Extract the [x, y] coordinate from the center of the cell holding the provided text.  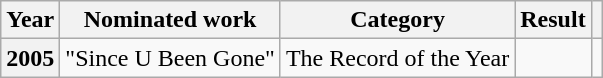
Nominated work [170, 20]
Result [553, 20]
Year [30, 20]
The Record of the Year [397, 58]
Category [397, 20]
2005 [30, 58]
"Since U Been Gone" [170, 58]
